Return the [X, Y] coordinate for the center point of the cell that contains the specified text.  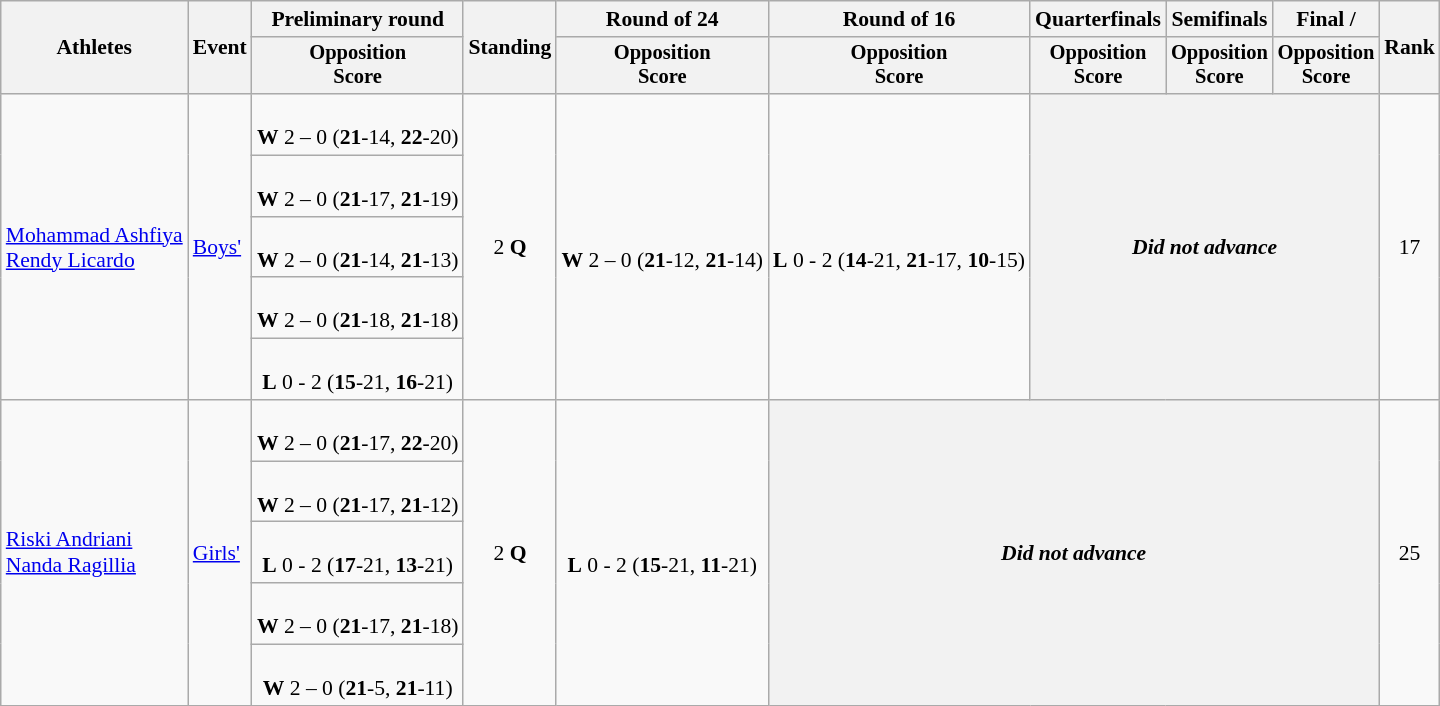
17 [1410, 247]
L 0 - 2 (15-21, 16-21) [358, 370]
Event [220, 48]
Riski AndrianiNanda Ragillia [94, 553]
Round of 16 [899, 19]
Mohammad AshfiyaRendy Licardo [94, 247]
Semifinals [1220, 19]
W 2 – 0 (21-17, 21-12) [358, 492]
W 2 – 0 (21-17, 22-20) [358, 430]
L 0 - 2 (17-21, 13-21) [358, 552]
L 0 - 2 (15-21, 11-21) [662, 553]
Girls' [220, 553]
Preliminary round [358, 19]
Quarterfinals [1098, 19]
W 2 – 0 (21-17, 21-18) [358, 614]
Final / [1326, 19]
25 [1410, 553]
W 2 – 0 (21-18, 21-18) [358, 308]
Round of 24 [662, 19]
Rank [1410, 48]
Standing [510, 48]
W 2 – 0 (21-17, 21-19) [358, 186]
W 2 – 0 (21-5, 21-11) [358, 676]
L 0 - 2 (14-21, 21-17, 10-15) [899, 247]
W 2 – 0 (21-14, 21-13) [358, 248]
W 2 – 0 (21-14, 22-20) [358, 124]
Boys' [220, 247]
Athletes [94, 48]
W 2 – 0 (21-12, 21-14) [662, 247]
